Provide the [X, Y] coordinate of the cell's center where the given text is located.  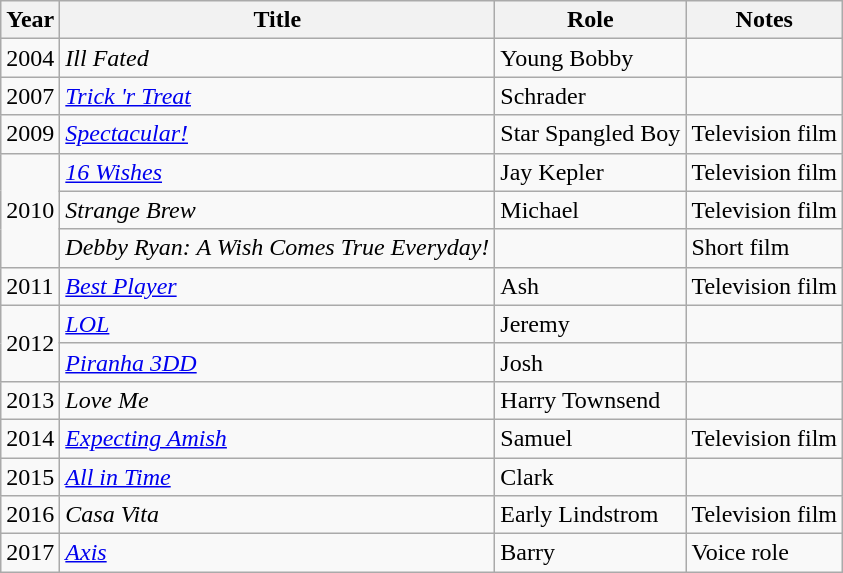
Star Spangled Boy [590, 134]
Casa Vita [278, 515]
Trick 'r Treat [278, 96]
Expecting Amish [278, 438]
2013 [30, 400]
Ash [590, 286]
All in Time [278, 477]
2007 [30, 96]
Best Player [278, 286]
Notes [764, 20]
Axis [278, 553]
Josh [590, 362]
Piranha 3DD [278, 362]
2004 [30, 58]
Debby Ryan: A Wish Comes True Everyday! [278, 248]
Early Lindstrom [590, 515]
Strange Brew [278, 210]
Year [30, 20]
LOL [278, 324]
Title [278, 20]
2012 [30, 343]
2011 [30, 286]
16 Wishes [278, 172]
2015 [30, 477]
Barry [590, 553]
2017 [30, 553]
2016 [30, 515]
Love Me [278, 400]
Samuel [590, 438]
Spectacular! [278, 134]
Role [590, 20]
Harry Townsend [590, 400]
Jay Kepler [590, 172]
Short film [764, 248]
Jeremy [590, 324]
Schrader [590, 96]
Voice role [764, 553]
2009 [30, 134]
Young Bobby [590, 58]
Michael [590, 210]
2014 [30, 438]
Ill Fated [278, 58]
Clark [590, 477]
2010 [30, 210]
